Extract the (x, y) coordinate from the center of the cell holding the provided text.  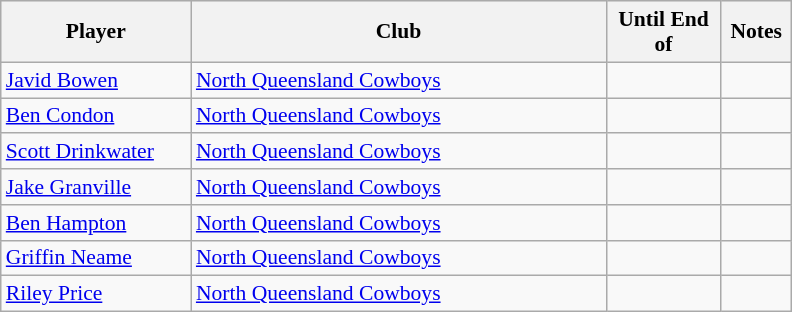
Jake Granville (96, 187)
Ben Hampton (96, 223)
Javid Bowen (96, 80)
Scott Drinkwater (96, 152)
Club (398, 32)
Griffin Neame (96, 258)
Until End of (664, 32)
Ben Condon (96, 116)
Player (96, 32)
Notes (756, 32)
Riley Price (96, 294)
